For the text-containing cell, return its midpoint in (X, Y) coordinate format. 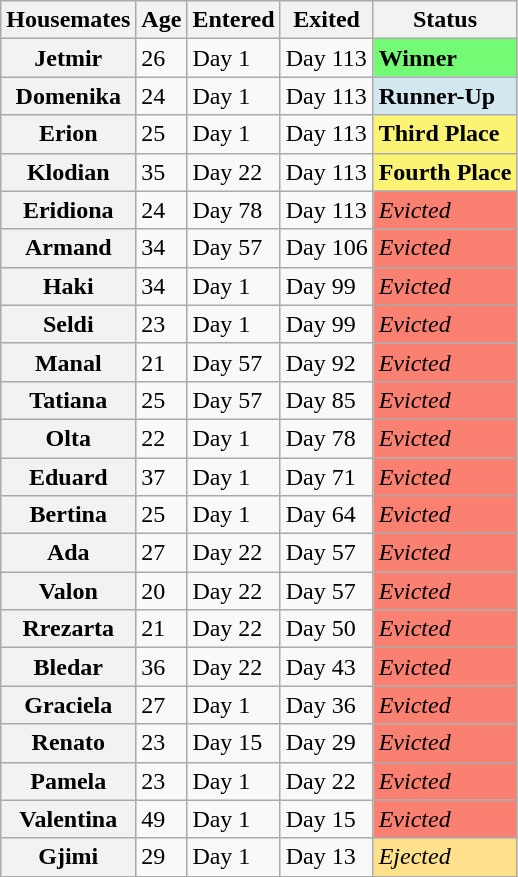
Third Place (445, 134)
Day 29 (326, 743)
37 (162, 477)
Eridiona (68, 210)
Day 64 (326, 515)
Gjimi (68, 857)
36 (162, 667)
Ada (68, 553)
20 (162, 591)
Winner (445, 58)
Day 43 (326, 667)
Renato (68, 743)
26 (162, 58)
Armand (68, 248)
35 (162, 172)
Valon (68, 591)
Entered (234, 20)
Housemates (68, 20)
Olta (68, 438)
Bertina (68, 515)
Haki (68, 286)
22 (162, 438)
Day 106 (326, 248)
Erion (68, 134)
Day 50 (326, 629)
Jetmir (68, 58)
Ejected (445, 857)
Exited (326, 20)
Graciela (68, 705)
Tatiana (68, 400)
Day 13 (326, 857)
Fourth Place (445, 172)
Day 92 (326, 362)
49 (162, 819)
Runner-Up (445, 96)
29 (162, 857)
Valentina (68, 819)
Manal (68, 362)
Age (162, 20)
Bledar (68, 667)
Rrezarta (68, 629)
Day 71 (326, 477)
Pamela (68, 781)
Domenika (68, 96)
Klodian (68, 172)
Eduard (68, 477)
Seldi (68, 324)
Status (445, 20)
Day 36 (326, 705)
Day 85 (326, 400)
